From the cell containing the given text, extract its center point as (x, y) coordinate. 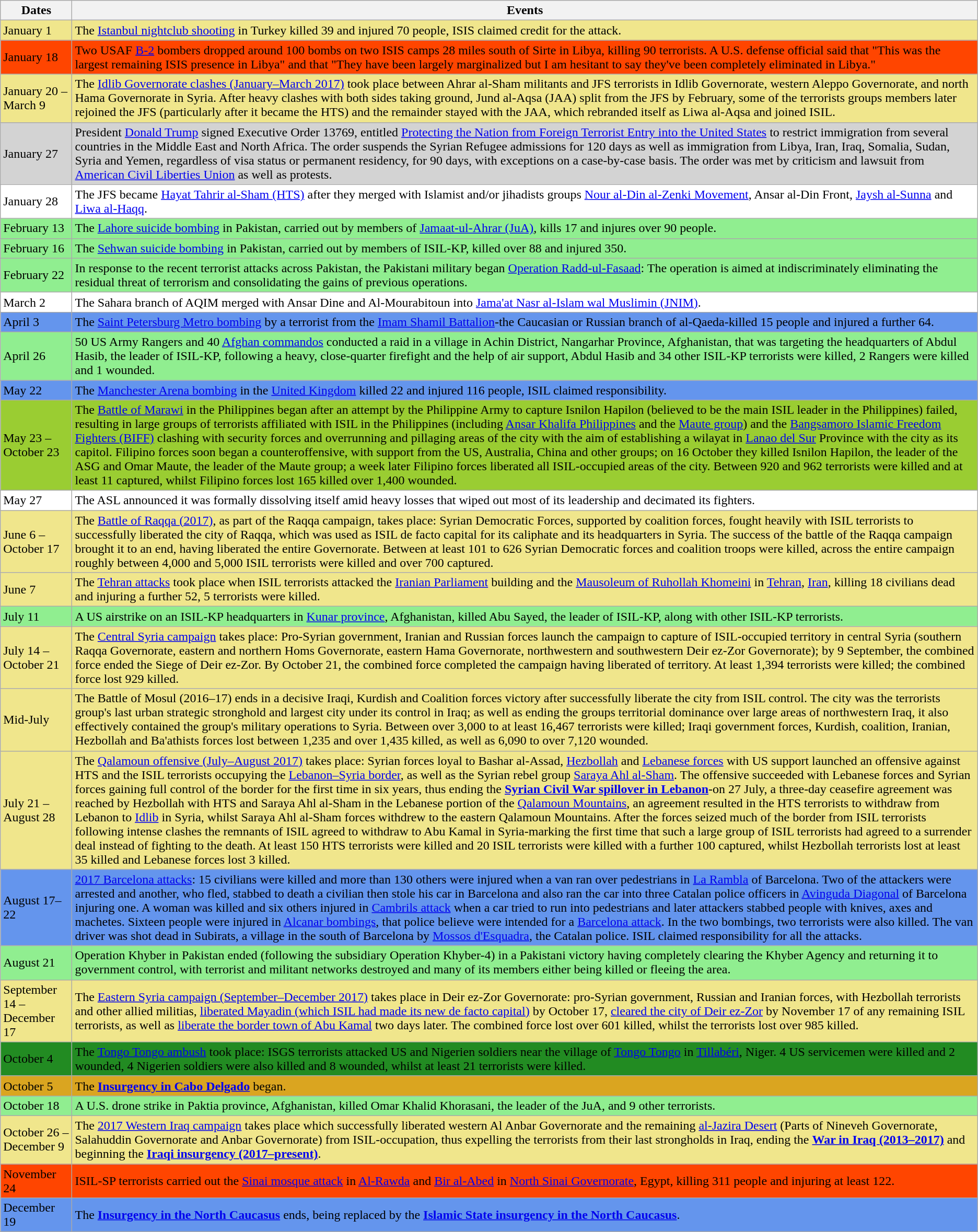
Mid-July (37, 720)
The Istanbul nightclub shooting in Turkey killed 39 and injured 70 people, ISIS claimed credit for the attack. (525, 30)
January 20 – March 9 (37, 98)
September 14 – December 17 (37, 1010)
May 27 (37, 501)
The Insurgency in the North Caucasus ends, being replaced by the Islamic State insurgency in the North Caucasus. (525, 1215)
January 18 (37, 57)
December 19 (37, 1215)
May 22 (37, 390)
March 2 (37, 302)
The Insurgency in Cabo Delgado began. (525, 1086)
July 14 – October 21 (37, 657)
February 13 (37, 228)
August 21 (37, 962)
August 17–22 (37, 908)
The Manchester Arena bombing in the United Kingdom killed 22 and injured 116 people, ISIL claimed responsibility. (525, 390)
July 21 – August 28 (37, 810)
January 28 (37, 202)
October 4 (37, 1059)
April 3 (37, 322)
June 6 – October 17 (37, 541)
The Sahara branch of AQIM merged with Ansar Dine and Al-Mourabitoun into Jama'at Nasr al-Islam wal Muslimin (JNIM). (525, 302)
A U.S. drone strike in Paktia province, Afghanistan, killed Omar Khalid Khorasani, the leader of the JuA, and 9 other terrorists. (525, 1106)
The ASL announced it was formally dissolving itself amid heavy losses that wiped out most of its leadership and decimated its fighters. (525, 501)
July 11 (37, 617)
April 26 (37, 356)
October 5 (37, 1086)
Events (525, 10)
May 23 – October 23 (37, 445)
June 7 (37, 589)
January 27 (37, 154)
January 1 (37, 30)
November 24 (37, 1181)
The Sehwan suicide bombing in Pakistan, carried out by members of ISIL-KP, killed over 88 and injured 350. (525, 248)
October 26 – December 9 (37, 1140)
October 18 (37, 1106)
Dates (37, 10)
The Lahore suicide bombing in Pakistan, carried out by members of Jamaat-ul-Ahrar (JuA), kills 17 and injures over 90 people. (525, 228)
February 22 (37, 275)
February 16 (37, 248)
